Find where the given text appears and provide that cell's center as (X, Y) coordinate. 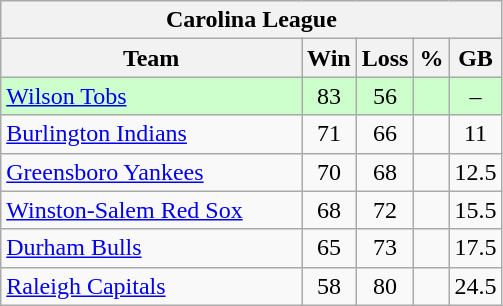
80 (385, 286)
Winston-Salem Red Sox (152, 210)
Greensboro Yankees (152, 172)
Wilson Tobs (152, 96)
58 (330, 286)
– (476, 96)
70 (330, 172)
83 (330, 96)
Raleigh Capitals (152, 286)
Team (152, 58)
71 (330, 134)
GB (476, 58)
12.5 (476, 172)
65 (330, 248)
11 (476, 134)
% (432, 58)
24.5 (476, 286)
73 (385, 248)
15.5 (476, 210)
56 (385, 96)
66 (385, 134)
Loss (385, 58)
Win (330, 58)
Durham Bulls (152, 248)
72 (385, 210)
Burlington Indians (152, 134)
17.5 (476, 248)
Carolina League (252, 20)
